Provide the (x, y) coordinate of the cell's center where the given text is located.  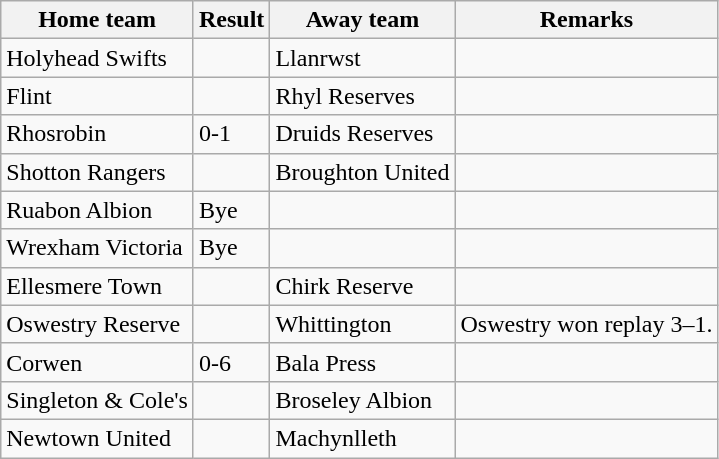
Singleton & Cole's (98, 400)
Llanrwst (362, 58)
Remarks (586, 20)
Whittington (362, 324)
Wrexham Victoria (98, 248)
Shotton Rangers (98, 172)
Rhosrobin (98, 134)
Flint (98, 96)
Holyhead Swifts (98, 58)
Result (231, 20)
Rhyl Reserves (362, 96)
Bala Press (362, 362)
Home team (98, 20)
Chirk Reserve (362, 286)
Broughton United (362, 172)
Oswestry won replay 3–1. (586, 324)
Away team (362, 20)
0-6 (231, 362)
Broseley Albion (362, 400)
Ruabon Albion (98, 210)
Newtown United (98, 438)
Ellesmere Town (98, 286)
0-1 (231, 134)
Druids Reserves (362, 134)
Oswestry Reserve (98, 324)
Corwen (98, 362)
Machynlleth (362, 438)
